Detect which cell encompasses the target text, then output its (x, y) center coordinate. 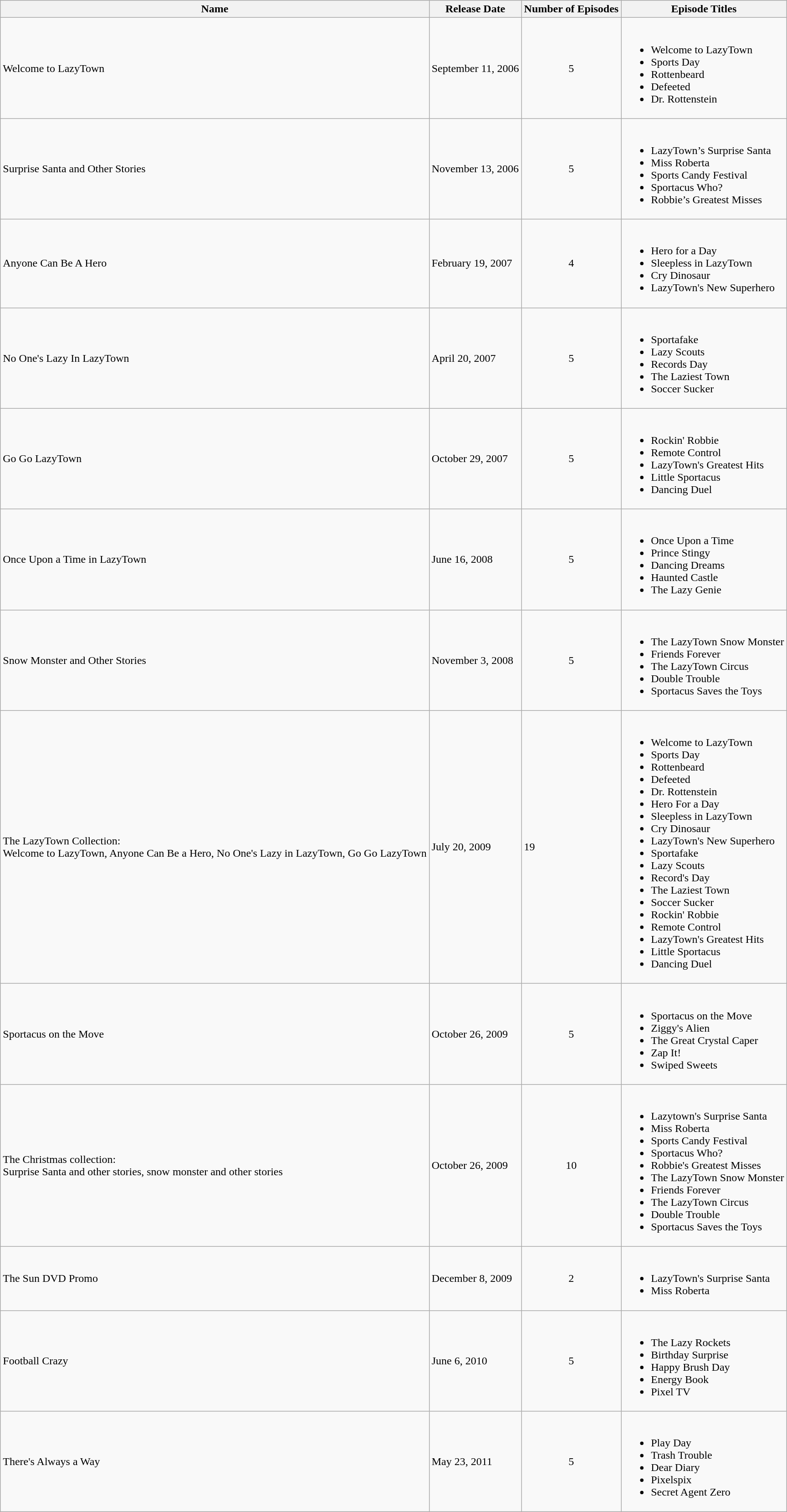
LazyTown's Surprise SantaMiss Roberta (704, 1278)
December 8, 2009 (475, 1278)
July 20, 2009 (475, 847)
Rockin' RobbieRemote ControlLazyTown's Greatest HitsLittle SportacusDancing Duel (704, 458)
Sportacus on the MoveZiggy's AlienThe Great Crystal CaperZap It!Swiped Sweets (704, 1034)
Name (215, 9)
April 20, 2007 (475, 358)
Number of Episodes (571, 9)
Sportacus on the Move (215, 1034)
SportafakeLazy ScoutsRecords DayThe Laziest TownSoccer Sucker (704, 358)
19 (571, 847)
Football Crazy (215, 1361)
LazyTown’s Surprise SantaMiss RobertaSports Candy FestivalSportacus Who?Robbie’s Greatest Misses (704, 169)
The LazyTown Collection:Welcome to LazyTown, Anyone Can Be a Hero, No One's Lazy in LazyTown, Go Go LazyTown (215, 847)
Once Upon a Time in LazyTown (215, 560)
Episode Titles (704, 9)
October 29, 2007 (475, 458)
4 (571, 263)
November 3, 2008 (475, 660)
Anyone Can Be A Hero (215, 263)
Once Upon a TimePrince StingyDancing DreamsHaunted CastleThe Lazy Genie (704, 560)
Welcome to LazyTown (215, 68)
June 6, 2010 (475, 1361)
Welcome to LazyTownSports DayRottenbeardDefeetedDr. Rottenstein (704, 68)
Surprise Santa and Other Stories (215, 169)
The Lazy RocketsBirthday SurpriseHappy Brush DayEnergy BookPixel TV (704, 1361)
May 23, 2011 (475, 1462)
Go Go LazyTown (215, 458)
2 (571, 1278)
10 (571, 1165)
November 13, 2006 (475, 169)
Release Date (475, 9)
There's Always a Way (215, 1462)
Play DayTrash TroubleDear DiaryPixelspixSecret Agent Zero (704, 1462)
Snow Monster and Other Stories (215, 660)
No One's Lazy In LazyTown (215, 358)
The Christmas collection:Surprise Santa and other stories, snow monster and other stories (215, 1165)
Hero for a DaySleepless in LazyTownCry DinosaurLazyTown's New Superhero (704, 263)
The Sun DVD Promo (215, 1278)
February 19, 2007 (475, 263)
The LazyTown Snow MonsterFriends ForeverThe LazyTown CircusDouble TroubleSportacus Saves the Toys (704, 660)
September 11, 2006 (475, 68)
June 16, 2008 (475, 560)
